Detect which cell encompasses the target text, then output its [x, y] center coordinate. 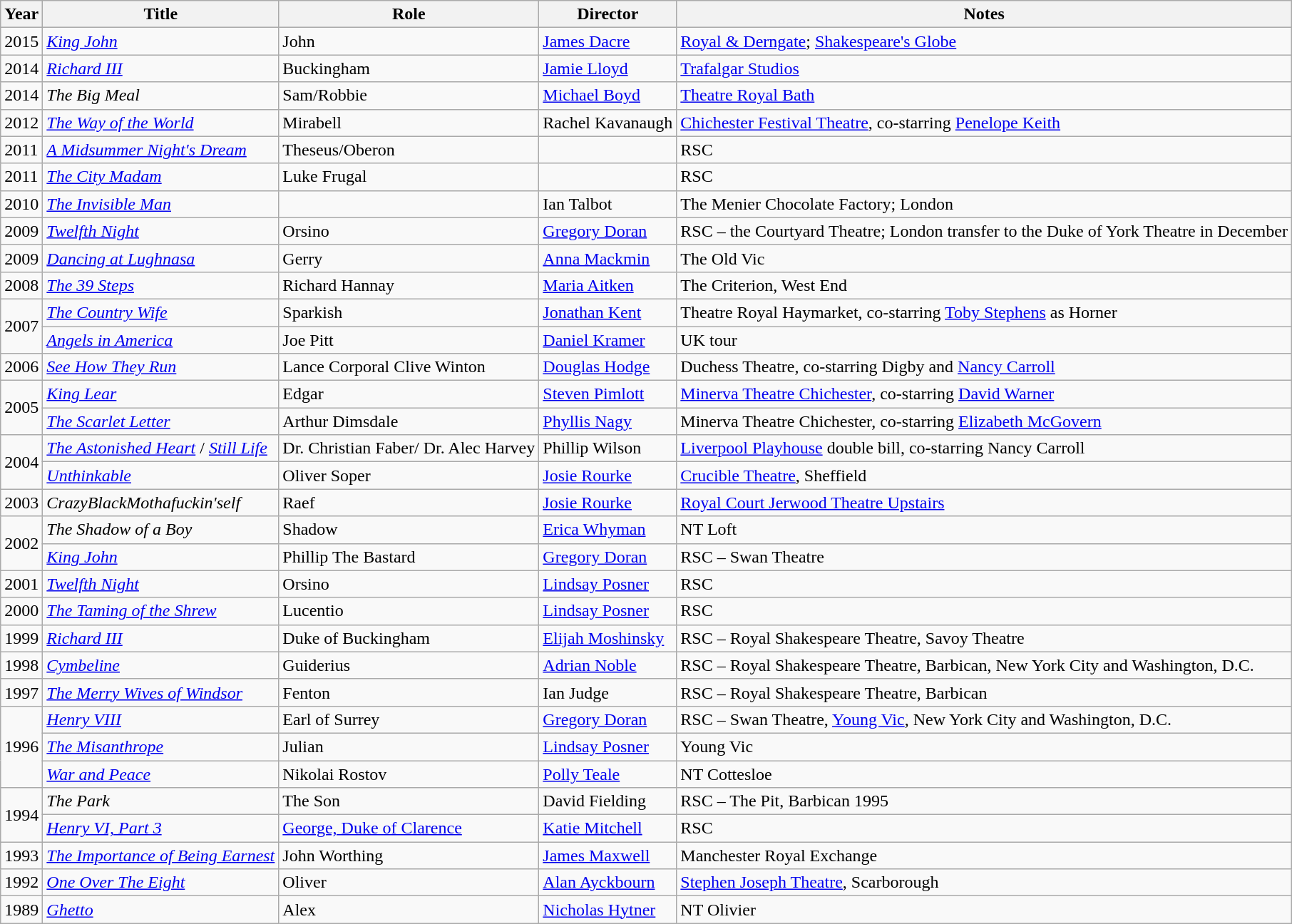
Oliver Soper [409, 476]
Gerry [409, 258]
NT Cottesloe [984, 774]
The Country Wife [161, 312]
2004 [21, 462]
Ghetto [161, 910]
The Big Meal [161, 96]
Steven Pimlott [607, 394]
CrazyBlackMothafuckin'self [161, 503]
Katie Mitchell [607, 828]
Henry VIII [161, 719]
Arthur Dimsdale [409, 421]
Raef [409, 503]
Crucible Theatre, Sheffield [984, 476]
James Maxwell [607, 856]
1989 [21, 910]
Lucentio [409, 611]
1992 [21, 883]
Polly Teale [607, 774]
RSC – Royal Shakespeare Theatre, Barbican, New York City and Washington, D.C. [984, 665]
RSC – Swan Theatre, Young Vic, New York City and Washington, D.C. [984, 719]
Minerva Theatre Chichester, co-starring David Warner [984, 394]
Unthinkable [161, 476]
1999 [21, 638]
Chichester Festival Theatre, co-starring Penelope Keith [984, 123]
RSC – the Courtyard Theatre; London transfer to the Duke of York Theatre in December [984, 231]
2010 [21, 204]
2001 [21, 584]
Jamie Lloyd [607, 68]
Mirabell [409, 123]
King Lear [161, 394]
Alex [409, 910]
Theatre Royal Haymarket, co-starring Toby Stephens as Horner [984, 312]
Luke Frugal [409, 177]
The Scarlet Letter [161, 421]
Michael Boyd [607, 96]
The Old Vic [984, 258]
Royal Court Jerwood Theatre Upstairs [984, 503]
Edgar [409, 394]
Title [161, 14]
Role [409, 14]
2003 [21, 503]
The Taming of the Shrew [161, 611]
Joe Pitt [409, 340]
2000 [21, 611]
Dr. Christian Faber/ Dr. Alec Harvey [409, 448]
The Son [409, 801]
Ian Talbot [607, 204]
Elijah Moshinsky [607, 638]
1994 [21, 815]
Nicholas Hytner [607, 910]
Erica Whyman [607, 530]
Sparkish [409, 312]
Duke of Buckingham [409, 638]
Cymbeline [161, 665]
The Criterion, West End [984, 285]
Julian [409, 746]
Trafalgar Studios [984, 68]
1993 [21, 856]
James Dacre [607, 41]
The Merry Wives of Windsor [161, 692]
1997 [21, 692]
2012 [21, 123]
RSC – Royal Shakespeare Theatre, Savoy Theatre [984, 638]
Earl of Surrey [409, 719]
NT Loft [984, 530]
Stephen Joseph Theatre, Scarborough [984, 883]
Theatre Royal Bath [984, 96]
NT Olivier [984, 910]
2015 [21, 41]
Young Vic [984, 746]
Fenton [409, 692]
The Way of the World [161, 123]
Adrian Noble [607, 665]
Anna Mackmin [607, 258]
2006 [21, 367]
Oliver [409, 883]
2002 [21, 543]
2008 [21, 285]
Daniel Kramer [607, 340]
2007 [21, 326]
Royal & Derngate; Shakespeare's Globe [984, 41]
A Midsummer Night's Dream [161, 150]
Manchester Royal Exchange [984, 856]
The Importance of Being Earnest [161, 856]
Nikolai Rostov [409, 774]
Notes [984, 14]
Minerva Theatre Chichester, co-starring Elizabeth McGovern [984, 421]
Jonathan Kent [607, 312]
Lance Corporal Clive Winton [409, 367]
Ian Judge [607, 692]
Richard Hannay [409, 285]
Dancing at Lughnasa [161, 258]
The City Madam [161, 177]
RSC – The Pit, Barbican 1995 [984, 801]
The Menier Chocolate Factory; London [984, 204]
Alan Ayckbourn [607, 883]
Douglas Hodge [607, 367]
UK tour [984, 340]
Phyllis Nagy [607, 421]
RSC – Royal Shakespeare Theatre, Barbican [984, 692]
Sam/Robbie [409, 96]
Duchess Theatre, co-starring Digby and Nancy Carroll [984, 367]
Maria Aitken [607, 285]
War and Peace [161, 774]
John Worthing [409, 856]
Liverpool Playhouse double bill, co-starring Nancy Carroll [984, 448]
David Fielding [607, 801]
2005 [21, 408]
Guiderius [409, 665]
Phillip The Bastard [409, 557]
George, Duke of Clarence [409, 828]
Shadow [409, 530]
Angels in America [161, 340]
Henry VI, Part 3 [161, 828]
RSC – Swan Theatre [984, 557]
The Park [161, 801]
See How They Run [161, 367]
Director [607, 14]
Theseus/Oberon [409, 150]
The Invisible Man [161, 204]
The 39 Steps [161, 285]
The Shadow of a Boy [161, 530]
1998 [21, 665]
Phillip Wilson [607, 448]
Buckingham [409, 68]
John [409, 41]
Year [21, 14]
1996 [21, 746]
The Astonished Heart / Still Life [161, 448]
The Misanthrope [161, 746]
Rachel Kavanaugh [607, 123]
One Over The Eight [161, 883]
